Provide the [x, y] coordinate of the cell's center where the given text is located.  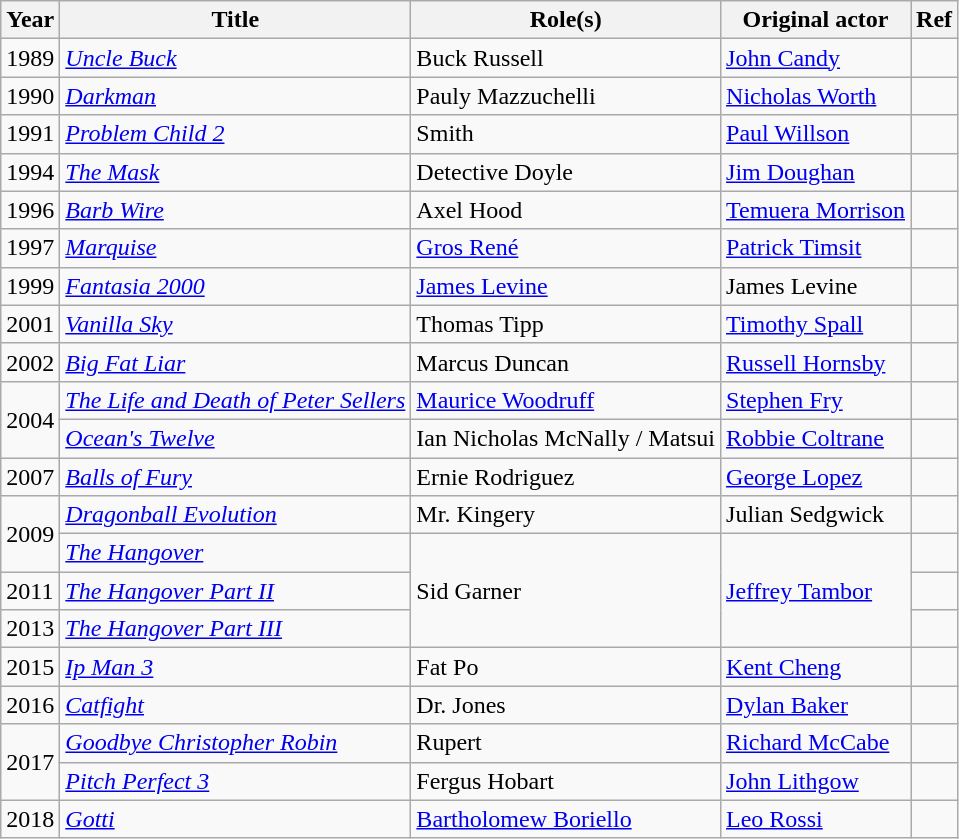
Ref [934, 20]
2017 [30, 762]
Buck Russell [566, 58]
The Hangover Part III [236, 629]
John Lithgow [816, 781]
Big Fat Liar [236, 362]
Marquise [236, 248]
Maurice Woodruff [566, 400]
2009 [30, 534]
Ocean's Twelve [236, 438]
2018 [30, 819]
Stephen Fry [816, 400]
Year [30, 20]
Temuera Morrison [816, 210]
Ernie Rodriguez [566, 477]
Fergus Hobart [566, 781]
Goodbye Christopher Robin [236, 743]
2016 [30, 705]
Richard McCabe [816, 743]
Pauly Mazzuchelli [566, 96]
Robbie Coltrane [816, 438]
Julian Sedgwick [816, 515]
Catfight [236, 705]
2002 [30, 362]
1991 [30, 134]
Dylan Baker [816, 705]
Balls of Fury [236, 477]
Patrick Timsit [816, 248]
Title [236, 20]
The Hangover [236, 553]
The Mask [236, 172]
Barb Wire [236, 210]
Thomas Tipp [566, 324]
Fat Po [566, 667]
1994 [30, 172]
Dr. Jones [566, 705]
George Lopez [816, 477]
Timothy Spall [816, 324]
John Candy [816, 58]
2007 [30, 477]
Paul Willson [816, 134]
Rupert [566, 743]
Jeffrey Tambor [816, 591]
The Hangover Part II [236, 591]
Role(s) [566, 20]
Original actor [816, 20]
Darkman [236, 96]
Problem Child 2 [236, 134]
2015 [30, 667]
1990 [30, 96]
Ip Man 3 [236, 667]
2013 [30, 629]
1996 [30, 210]
Kent Cheng [816, 667]
2011 [30, 591]
Bartholomew Boriello [566, 819]
1997 [30, 248]
Gros René [566, 248]
1989 [30, 58]
The Life and Death of Peter Sellers [236, 400]
2001 [30, 324]
Gotti [236, 819]
Dragonball Evolution [236, 515]
Pitch Perfect 3 [236, 781]
Nicholas Worth [816, 96]
Mr. Kingery [566, 515]
1999 [30, 286]
Sid Garner [566, 591]
Uncle Buck [236, 58]
Detective Doyle [566, 172]
Smith [566, 134]
2004 [30, 419]
Axel Hood [566, 210]
Fantasia 2000 [236, 286]
Leo Rossi [816, 819]
Marcus Duncan [566, 362]
Jim Doughan [816, 172]
Russell Hornsby [816, 362]
Vanilla Sky [236, 324]
Ian Nicholas McNally / Matsui [566, 438]
